Return the [X, Y] coordinate for the center point of the cell that contains the specified text.  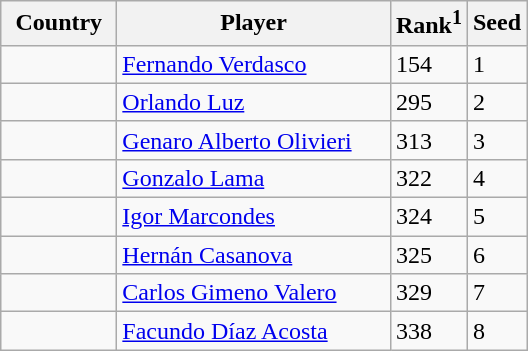
324 [428, 217]
Hernán Casanova [254, 255]
3 [496, 140]
Facundo Díaz Acosta [254, 331]
Genaro Alberto Olivieri [254, 140]
Carlos Gimeno Valero [254, 293]
Player [254, 24]
7 [496, 293]
Seed [496, 24]
329 [428, 293]
325 [428, 255]
Gonzalo Lama [254, 178]
154 [428, 64]
8 [496, 331]
Orlando Luz [254, 102]
Rank1 [428, 24]
1 [496, 64]
4 [496, 178]
Fernando Verdasco [254, 64]
313 [428, 140]
5 [496, 217]
Country [59, 24]
338 [428, 331]
322 [428, 178]
Igor Marcondes [254, 217]
6 [496, 255]
295 [428, 102]
2 [496, 102]
